From the cell containing the given text, extract its center point as (X, Y) coordinate. 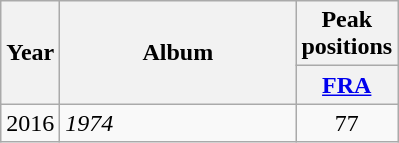
Peak positions (347, 34)
Year (30, 52)
77 (347, 123)
1974 (178, 123)
Album (178, 52)
2016 (30, 123)
FRA (347, 85)
